Find where the given text appears and provide that cell's center as (x, y) coordinate. 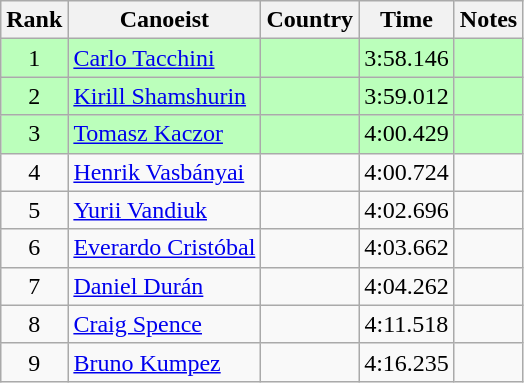
4 (34, 172)
1 (34, 58)
Craig Spence (164, 324)
7 (34, 286)
4:16.235 (407, 362)
4:02.696 (407, 210)
3:58.146 (407, 58)
Canoeist (164, 20)
Henrik Vasbányai (164, 172)
Bruno Kumpez (164, 362)
Tomasz Kaczor (164, 134)
Country (310, 20)
2 (34, 96)
3:59.012 (407, 96)
9 (34, 362)
Rank (34, 20)
Notes (488, 20)
5 (34, 210)
8 (34, 324)
6 (34, 248)
4:00.429 (407, 134)
Everardo Cristóbal (164, 248)
4:04.262 (407, 286)
Time (407, 20)
4:00.724 (407, 172)
4:03.662 (407, 248)
Daniel Durán (164, 286)
3 (34, 134)
Yurii Vandiuk (164, 210)
Carlo Tacchini (164, 58)
4:11.518 (407, 324)
Kirill Shamshurin (164, 96)
